Provide the (X, Y) coordinate of the cell's center where the given text is located.  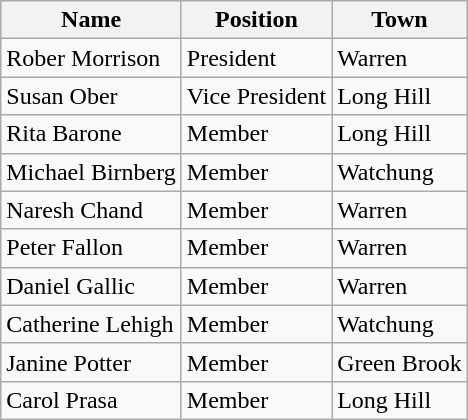
Town (400, 20)
Name (92, 20)
Rita Barone (92, 134)
Position (256, 20)
Peter Fallon (92, 248)
Green Brook (400, 362)
Vice President (256, 96)
Janine Potter (92, 362)
Catherine Lehigh (92, 324)
Rober Morrison (92, 58)
Michael Birnberg (92, 172)
Naresh Chand (92, 210)
President (256, 58)
Daniel Gallic (92, 286)
Susan Ober (92, 96)
Carol Prasa (92, 400)
